For the text-containing cell, return its midpoint in (x, y) coordinate format. 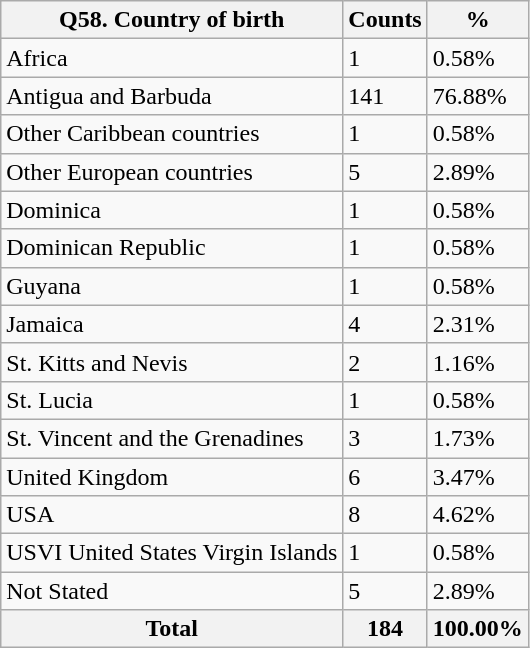
6 (385, 477)
Dominican Republic (172, 248)
% (478, 20)
Guyana (172, 286)
1.73% (478, 438)
4.62% (478, 515)
2 (385, 362)
St. Lucia (172, 400)
76.88% (478, 96)
Antigua and Barbuda (172, 96)
184 (385, 629)
4 (385, 324)
3.47% (478, 477)
Q58. Country of birth (172, 20)
2.31% (478, 324)
USA (172, 515)
Other Caribbean countries (172, 134)
St. Vincent and the Grenadines (172, 438)
100.00% (478, 629)
Other European countries (172, 172)
Total (172, 629)
141 (385, 96)
8 (385, 515)
Not Stated (172, 591)
3 (385, 438)
United Kingdom (172, 477)
Jamaica (172, 324)
St. Kitts and Nevis (172, 362)
Africa (172, 58)
USVI United States Virgin Islands (172, 553)
Counts (385, 20)
1.16% (478, 362)
Dominica (172, 210)
